Identify which cell holds the provided text, then report its [x, y] central coordinate. 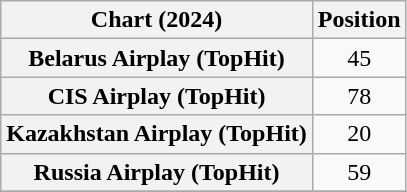
Kazakhstan Airplay (TopHit) [157, 134]
Belarus Airplay (TopHit) [157, 58]
Chart (2024) [157, 20]
78 [359, 96]
59 [359, 172]
Russia Airplay (TopHit) [157, 172]
Position [359, 20]
20 [359, 134]
45 [359, 58]
CIS Airplay (TopHit) [157, 96]
